Extract the [x, y] coordinate from the center of the cell holding the provided text.  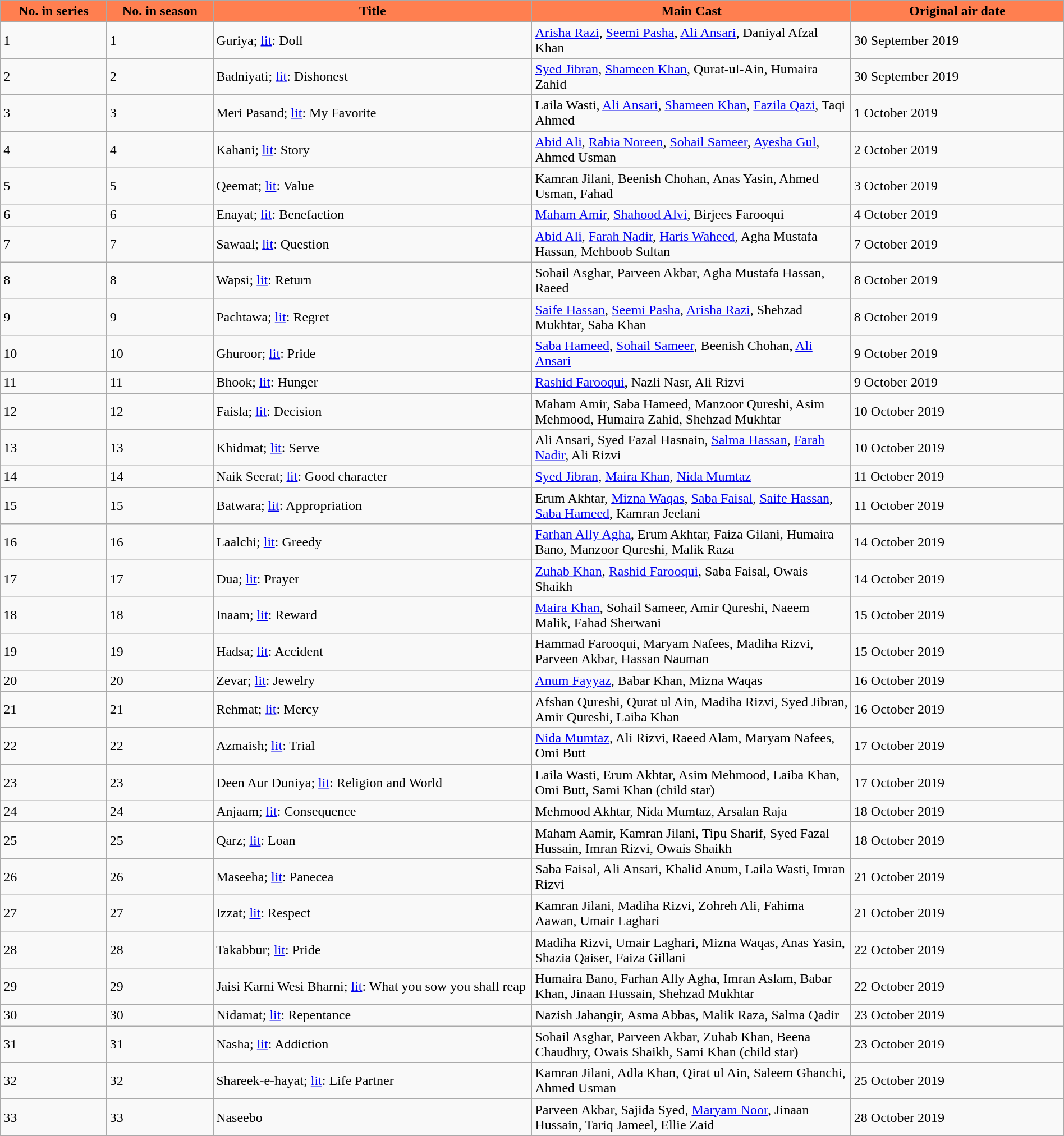
Meri Pasand; lit: My Favorite [373, 113]
2 October 2019 [957, 149]
Kamran Jilani, Beenish Chohan, Anas Yasin, Ahmed Usman, Fahad [691, 186]
Saife Hassan, Seemi Pasha, Arisha Razi, Shehzad Mukhtar, Saba Khan [691, 316]
Abid Ali, Rabia Noreen, Sohail Sameer, Ayesha Gul, Ahmed Usman [691, 149]
Khidmat; lit: Serve [373, 448]
Maham Amir, Saba Hameed, Manzoor Qureshi, Asim Mehmood, Humaira Zahid, Shehzad Mukhtar [691, 411]
Azmaish; lit: Trial [373, 746]
Enayat; lit: Benefaction [373, 215]
Abid Ali, Farah Nadir, Haris Waheed, Agha Mustafa Hassan, Mehboob Sultan [691, 243]
Inaam; lit: Reward [373, 615]
3 October 2019 [957, 186]
Saba Faisal, Ali Ansari, Khalid Anum, Laila Wasti, Imran Rizvi [691, 876]
Naseebo [373, 1117]
Kamran Jilani, Adla Khan, Qirat ul Ain, Saleem Ghanchi, Ahmed Usman [691, 1080]
Kamran Jilani, Madiha Rizvi, Zohreh Ali, Fahima Aawan, Umair Laghari [691, 913]
Shareek-e-hayat; lit: Life Partner [373, 1080]
Syed Jibran, Maira Khan, Nida Mumtaz [691, 477]
Dua; lit: Prayer [373, 579]
Batwara; lit: Appropriation [373, 506]
Sohail Asghar, Parveen Akbar, Zuhab Khan, Beena Chaudhry, Owais Shaikh, Sami Khan (child star) [691, 1045]
Farhan Ally Agha, Erum Akhtar, Faiza Gilani, Humaira Bano, Manzoor Qureshi, Malik Raza [691, 542]
Badniyati; lit: Dishonest [373, 76]
Anjaam; lit: Consequence [373, 811]
Erum Akhtar, Mizna Waqas, Saba Faisal, Saife Hassan, Saba Hameed, Kamran Jeelani [691, 506]
Afshan Qureshi, Qurat ul Ain, Madiha Rizvi, Syed Jibran, Amir Qureshi, Laiba Khan [691, 709]
Syed Jibran, Shameen Khan, Qurat-ul-Ain, Humaira Zahid [691, 76]
Zevar; lit: Jewelry [373, 680]
Bhook; lit: Hunger [373, 382]
Nazish Jahangir, Asma Abbas, Malik Raza, Salma Qadir [691, 1015]
4 October 2019 [957, 215]
Mehmood Akhtar, Nida Mumtaz, Arsalan Raja [691, 811]
Guriya; lit: Doll [373, 40]
Takabbur; lit: Pride [373, 949]
Jaisi Karni Wesi Bharni; lit: What you sow you shall reap [373, 986]
Sohail Asghar, Parveen Akbar, Agha Mustafa Hassan, Raeed [691, 280]
1 October 2019 [957, 113]
No. in season [159, 11]
Nasha; lit: Addiction [373, 1045]
Laila Wasti, Erum Akhtar, Asim Mehmood, Laiba Khan, Omi Butt, Sami Khan (child star) [691, 782]
Maseeha; lit: Panecea [373, 876]
Laila Wasti, Ali Ansari, Shameen Khan, Fazila Qazi, Taqi Ahmed [691, 113]
Rehmat; lit: Mercy [373, 709]
Deen Aur Duniya; lit: Religion and World [373, 782]
Arisha Razi, Seemi Pasha, Ali Ansari, Daniyal Afzal Khan [691, 40]
Parveen Akbar, Sajida Syed, Maryam Noor, Jinaan Hussain, Tariq Jameel, Ellie Zaid [691, 1117]
Zuhab Khan, Rashid Farooqui, Saba Faisal, Owais Shaikh [691, 579]
Maham Aamir, Kamran Jilani, Tipu Sharif, Syed Fazal Hussain, Imran Rizvi, Owais Shaikh [691, 840]
Ali Ansari, Syed Fazal Hasnain, Salma Hassan, Farah Nadir, Ali Rizvi [691, 448]
Nida Mumtaz, Ali Rizvi, Raeed Alam, Maryam Nafees, Omi Butt [691, 746]
Laalchi; lit: Greedy [373, 542]
Qarz; lit: Loan [373, 840]
Sawaal; lit: Question [373, 243]
Wapsi; lit: Return [373, 280]
No. in series [54, 11]
Nidamat; lit: Repentance [373, 1015]
25 October 2019 [957, 1080]
7 October 2019 [957, 243]
28 October 2019 [957, 1117]
Main Cast [691, 11]
Pachtawa; lit: Regret [373, 316]
Rashid Farooqui, Nazli Nasr, Ali Rizvi [691, 382]
Hammad Farooqui, Maryam Nafees, Madiha Rizvi, Parveen Akbar, Hassan Nauman [691, 652]
Hadsa; lit: Accident [373, 652]
Izzat; lit: Respect [373, 913]
Saba Hameed, Sohail Sameer, Beenish Chohan, Ali Ansari [691, 353]
Maham Amir, Shahood Alvi, Birjees Farooqui [691, 215]
Ghuroor; lit: Pride [373, 353]
Kahani; lit: Story [373, 149]
Naik Seerat; lit: Good character [373, 477]
Qeemat; lit: Value [373, 186]
Anum Fayyaz, Babar Khan, Mizna Waqas [691, 680]
Madiha Rizvi, Umair Laghari, Mizna Waqas, Anas Yasin, Shazia Qaiser, Faiza Gillani [691, 949]
Title [373, 11]
Original air date [957, 11]
Humaira Bano, Farhan Ally Agha, Imran Aslam, Babar Khan, Jinaan Hussain, Shehzad Mukhtar [691, 986]
Maira Khan, Sohail Sameer, Amir Qureshi, Naeem Malik, Fahad Sherwani [691, 615]
Faisla; lit: Decision [373, 411]
